Capture the cell that displays the provided text and extract its (x, y) central coordinate. 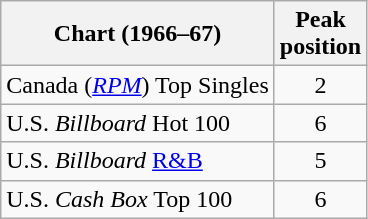
U.S. Cash Box Top 100 (138, 199)
5 (320, 161)
U.S. Billboard Hot 100 (138, 123)
Chart (1966–67) (138, 34)
Canada (RPM) Top Singles (138, 85)
Peakposition (320, 34)
2 (320, 85)
U.S. Billboard R&B (138, 161)
